From the cell containing the given text, extract its center point as (x, y) coordinate. 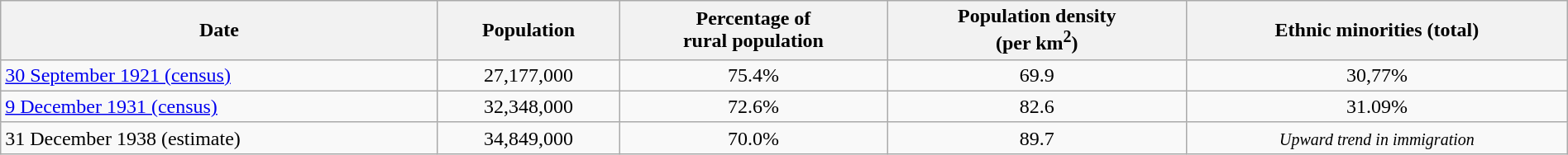
32,348,000 (528, 106)
Upward trend in immigration (1378, 138)
Percentage ofrural population (753, 31)
Population (528, 31)
30,77% (1378, 75)
75.4% (753, 75)
Ethnic minorities (total) (1378, 31)
Population density(per km2) (1037, 31)
34,849,000 (528, 138)
72.6% (753, 106)
89.7 (1037, 138)
27,177,000 (528, 75)
9 December 1931 (census) (219, 106)
30 September 1921 (census) (219, 75)
82.6 (1037, 106)
31 December 1938 (estimate) (219, 138)
69.9 (1037, 75)
Date (219, 31)
31.09% (1378, 106)
70.0% (753, 138)
